From the cell containing the given text, extract its center point as [x, y] coordinate. 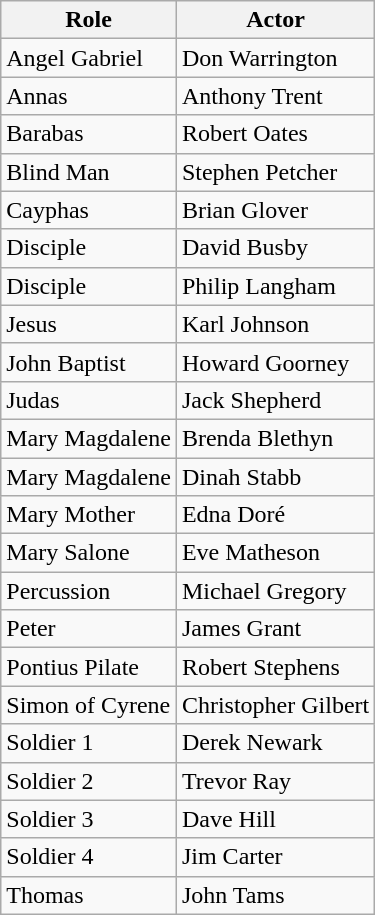
Actor [275, 20]
Trevor Ray [275, 781]
Role [89, 20]
Jim Carter [275, 857]
Eve Matheson [275, 553]
Soldier 4 [89, 857]
James Grant [275, 629]
Don Warrington [275, 58]
Judas [89, 400]
Christopher Gilbert [275, 705]
Barabas [89, 134]
Jack Shepherd [275, 400]
Michael Gregory [275, 591]
Mary Mother [89, 515]
Brian Glover [275, 210]
Brenda Blethyn [275, 438]
Soldier 1 [89, 743]
Stephen Petcher [275, 172]
Simon of Cyrene [89, 705]
Dave Hill [275, 819]
Pontius Pilate [89, 667]
Soldier 3 [89, 819]
Jesus [89, 324]
Thomas [89, 895]
Edna Doré [275, 515]
Peter [89, 629]
Robert Oates [275, 134]
John Tams [275, 895]
Percussion [89, 591]
Mary Salone [89, 553]
Blind Man [89, 172]
Cayphas [89, 210]
John Baptist [89, 362]
Soldier 2 [89, 781]
Derek Newark [275, 743]
Robert Stephens [275, 667]
Angel Gabriel [89, 58]
Anthony Trent [275, 96]
Karl Johnson [275, 324]
Annas [89, 96]
Philip Langham [275, 286]
David Busby [275, 248]
Dinah Stabb [275, 477]
Howard Goorney [275, 362]
